Identify which cell holds the provided text, then report its (x, y) central coordinate. 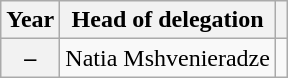
Natia Mshvenieradze (168, 58)
– (30, 58)
Head of delegation (168, 20)
Year (30, 20)
